Output the [x, y] coordinate of the center of the cell containing the given text.  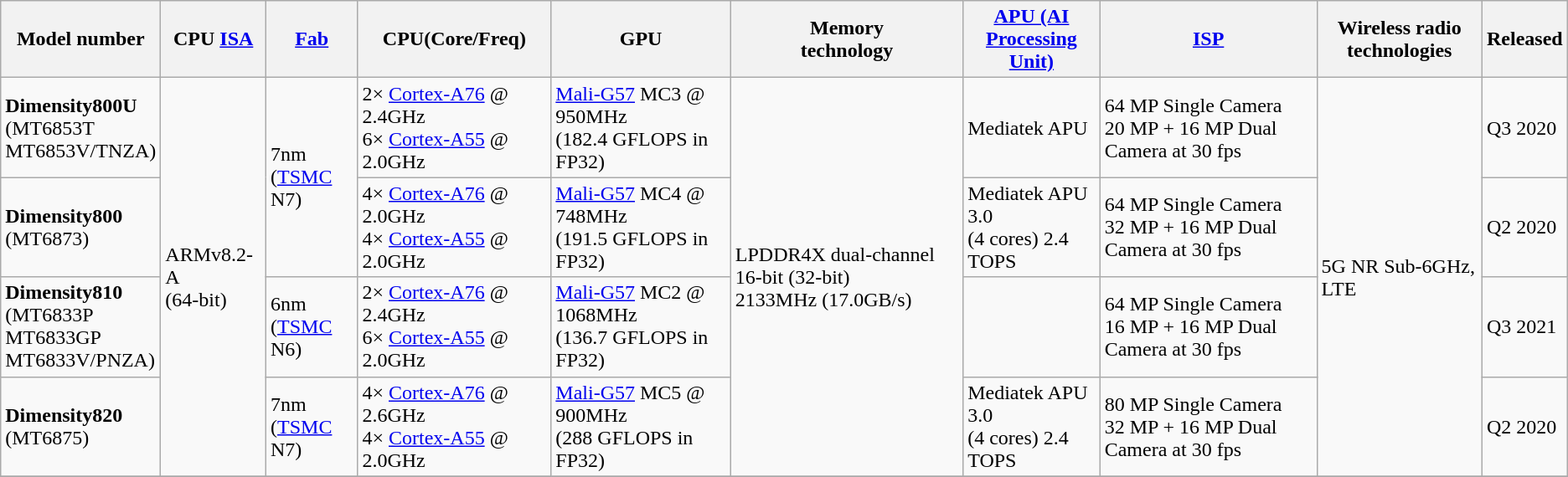
Q3 2021 [1524, 326]
Released [1524, 39]
64 MP Single Camera16 MP + 16 MP Dual Camera at 30 fps [1208, 326]
64 MP Single Camera20 MP + 16 MP Dual Camera at 30 fps [1208, 127]
Wireless radio technologies [1399, 39]
Mali-G57 MC4 @ 748MHz(191.5 GFLOPS in FP32) [642, 228]
4× Cortex-A76 @ 2.0GHz4× Cortex-A55 @ 2.0GHz [454, 228]
80 MP Single Camera32 MP + 16 MP Dual Camera at 30 fps [1208, 427]
GPU [642, 39]
APU (AI Processing Unit) [1032, 39]
Mali-G57 MC5 @ 900MHz(288 GFLOPS in FP32) [642, 427]
Memory technology [846, 39]
Fab [312, 39]
4× Cortex-A76 @ 2.6GHz4× Cortex-A55 @ 2.0GHz [454, 427]
CPU ISA [214, 39]
ARMv8.2-A(64-bit) [214, 277]
Q3 2020 [1524, 127]
5G NR Sub-6GHz, LTE [1399, 277]
Dimensity800(MT6873) [80, 228]
Mediatek APU [1032, 127]
CPU(Core/Freq) [454, 39]
64 MP Single Camera32 MP + 16 MP Dual Camera at 30 fps [1208, 228]
LPDDR4X dual-channel 16-bit (32-bit)2133MHz (17.0GB/s) [846, 277]
Mali-G57 MC2 @ 1068MHz(136.7 GFLOPS in FP32) [642, 326]
Mali-G57 MC3 @ 950MHz (182.4 GFLOPS in FP32) [642, 127]
Model number [80, 39]
6nm(TSMC N6) [312, 326]
ISP [1208, 39]
Dimensity800U(MT6853TMT6853V/TNZA) [80, 127]
Dimensity810(MT6833PMT6833GPMT6833V/PNZA) [80, 326]
Dimensity820(MT6875) [80, 427]
